Determine the [X, Y] coordinate at the center of the cell enclosing the given text.  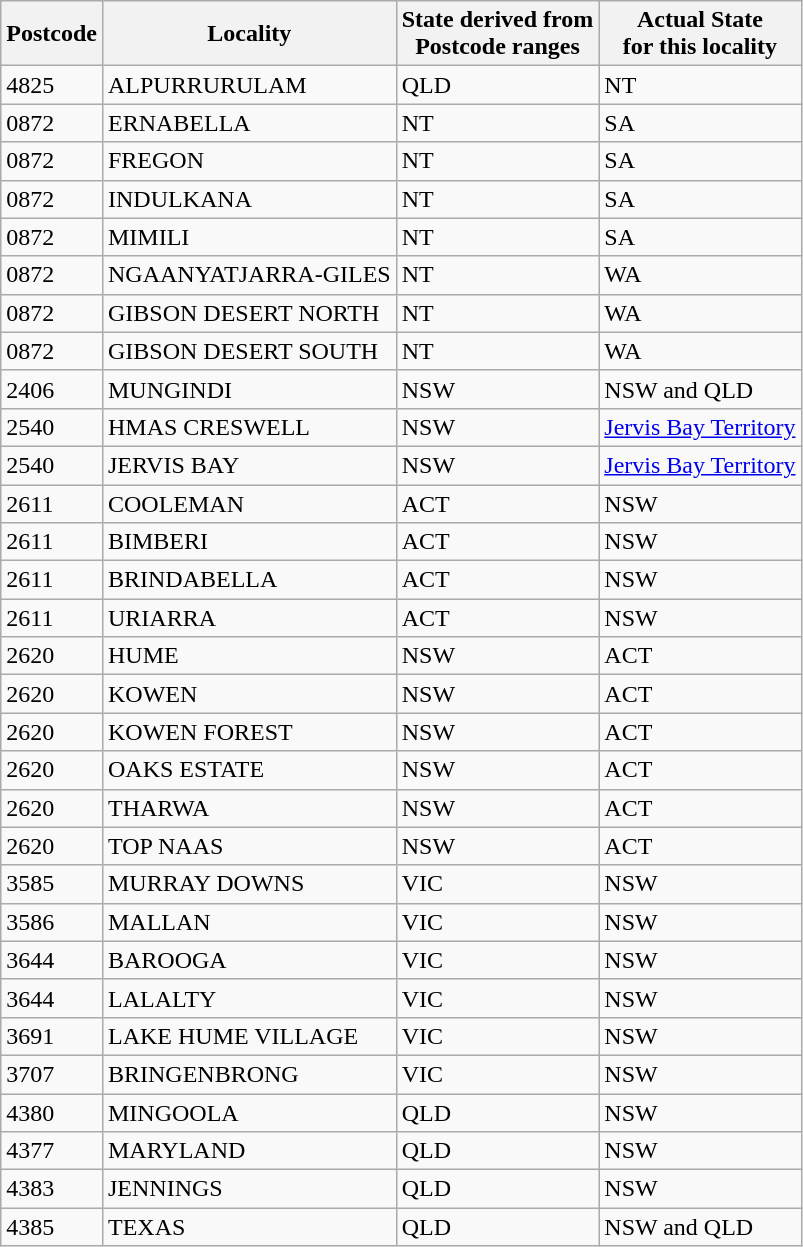
4380 [52, 1113]
THARWA [249, 808]
MURRAY DOWNS [249, 884]
ERNABELLA [249, 123]
TEXAS [249, 1227]
GIBSON DESERT SOUTH [249, 351]
BRINGENBRONG [249, 1074]
INDULKANA [249, 199]
JENNINGS [249, 1189]
HMAS CRESWELL [249, 427]
Actual Statefor this locality [700, 34]
JERVIS BAY [249, 465]
ALPURRURULAM [249, 85]
GIBSON DESERT NORTH [249, 313]
FREGON [249, 161]
Postcode [52, 34]
MUNGINDI [249, 389]
2406 [52, 389]
LAKE HUME VILLAGE [249, 1036]
4377 [52, 1151]
OAKS ESTATE [249, 770]
TOP NAAS [249, 846]
LALALTY [249, 998]
KOWEN FOREST [249, 732]
COOLEMAN [249, 503]
3586 [52, 922]
BIMBERI [249, 542]
MINGOOLA [249, 1113]
BAROOGA [249, 960]
4383 [52, 1189]
3585 [52, 884]
3691 [52, 1036]
KOWEN [249, 694]
BRINDABELLA [249, 580]
4825 [52, 85]
MALLAN [249, 922]
MIMILI [249, 237]
Locality [249, 34]
State derived fromPostcode ranges [498, 34]
3707 [52, 1074]
URIARRA [249, 618]
HUME [249, 656]
MARYLAND [249, 1151]
4385 [52, 1227]
NGAANYATJARRA-GILES [249, 275]
